Provide the (x, y) coordinate of the cell's center where the given text is located.  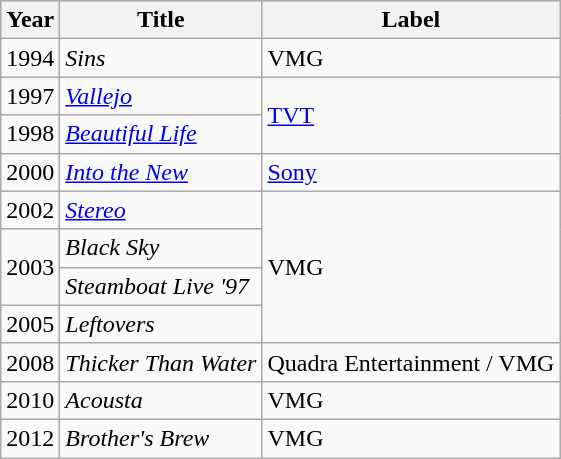
Beautiful Life (161, 134)
2010 (30, 400)
Vallejo (161, 96)
1997 (30, 96)
Acousta (161, 400)
TVT (411, 115)
Label (411, 20)
2012 (30, 438)
Sins (161, 58)
Sony (411, 172)
Stereo (161, 210)
2002 (30, 210)
Brother's Brew (161, 438)
2003 (30, 267)
1994 (30, 58)
Quadra Entertainment / VMG (411, 362)
Year (30, 20)
Steamboat Live '97 (161, 286)
Into the New (161, 172)
Thicker Than Water (161, 362)
2005 (30, 324)
2008 (30, 362)
2000 (30, 172)
Black Sky (161, 248)
1998 (30, 134)
Leftovers (161, 324)
Title (161, 20)
